For the text-containing cell, return its midpoint in (X, Y) coordinate format. 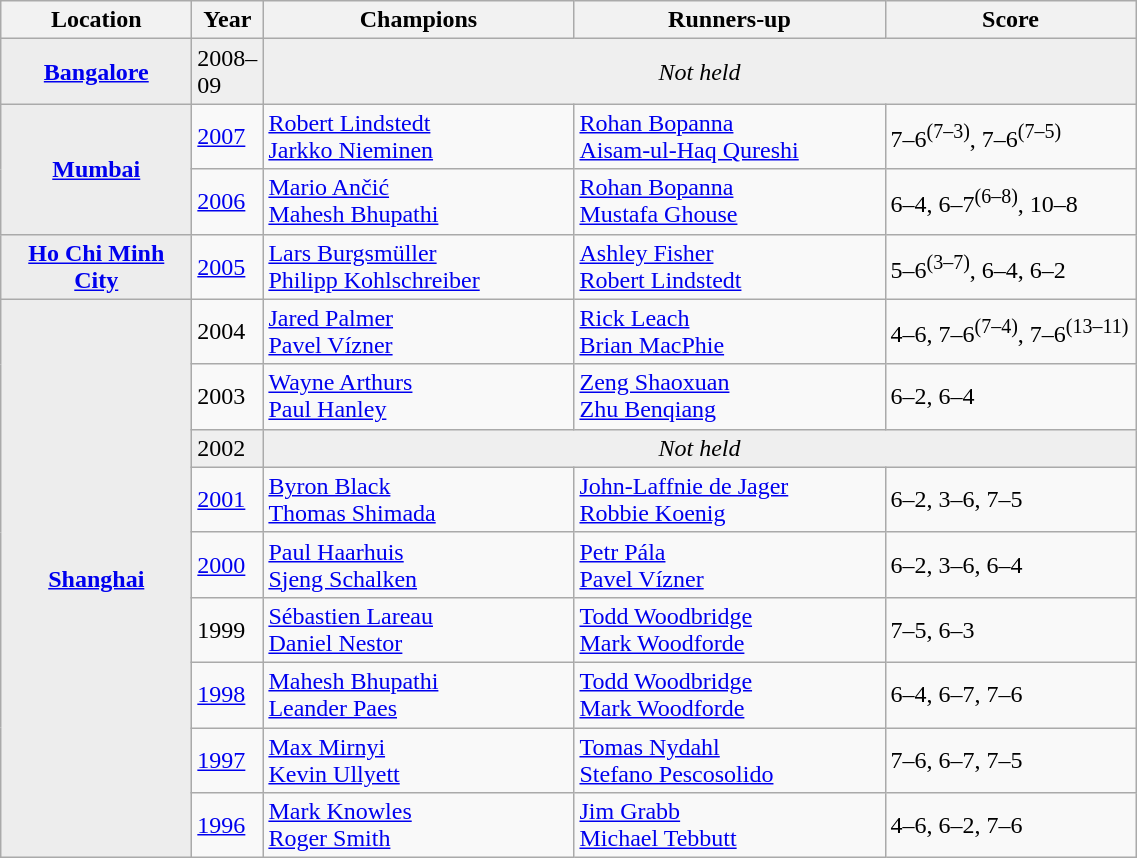
Champions (418, 20)
Petr Pála Pavel Vízner (730, 564)
Mario Ančić Mahesh Bhupathi (418, 202)
Rohan Bopanna Mustafa Ghouse (730, 202)
Rohan Bopanna Aisam-ul-Haq Qureshi (730, 136)
2004 (228, 332)
Rick Leach Brian MacPhie (730, 332)
7–6(7–3), 7–6(7–5) (1010, 136)
2008–09 (228, 72)
Mahesh Bhupathi Leander Paes (418, 694)
6–4, 6–7, 7–6 (1010, 694)
5–6(3–7), 6–4, 6–2 (1010, 266)
4–6, 7–6(7–4), 7–6(13–11) (1010, 332)
6–2, 3–6, 7–5 (1010, 500)
Score (1010, 20)
Ho Chi Minh City (96, 266)
2005 (228, 266)
Robert Lindstedt Jarkko Nieminen (418, 136)
Max Mirnyi Kevin Ullyett (418, 760)
2002 (228, 448)
1997 (228, 760)
Paul Haarhuis Sjeng Schalken (418, 564)
1996 (228, 826)
6–2, 6–4 (1010, 396)
Runners-up (730, 20)
Bangalore (96, 72)
4–6, 6–2, 7–6 (1010, 826)
1998 (228, 694)
6–4, 6–7(6–8), 10–8 (1010, 202)
Year (228, 20)
1999 (228, 630)
Zeng Shaoxuan Zhu Benqiang (730, 396)
7–6, 6–7, 7–5 (1010, 760)
John-Laffnie de Jager Robbie Koenig (730, 500)
2003 (228, 396)
Tomas Nydahl Stefano Pescosolido (730, 760)
2001 (228, 500)
Shanghai (96, 578)
Sébastien Lareau Daniel Nestor (418, 630)
Jim Grabb Michael Tebbutt (730, 826)
Lars Burgsmüller Philipp Kohlschreiber (418, 266)
Jared Palmer Pavel Vízner (418, 332)
Mumbai (96, 169)
2000 (228, 564)
Wayne Arthurs Paul Hanley (418, 396)
6–2, 3–6, 6–4 (1010, 564)
7–5, 6–3 (1010, 630)
2007 (228, 136)
Byron Black Thomas Shimada (418, 500)
Ashley Fisher Robert Lindstedt (730, 266)
2006 (228, 202)
Location (96, 20)
Mark Knowles Roger Smith (418, 826)
